From the cell containing the given text, extract its center point as (X, Y) coordinate. 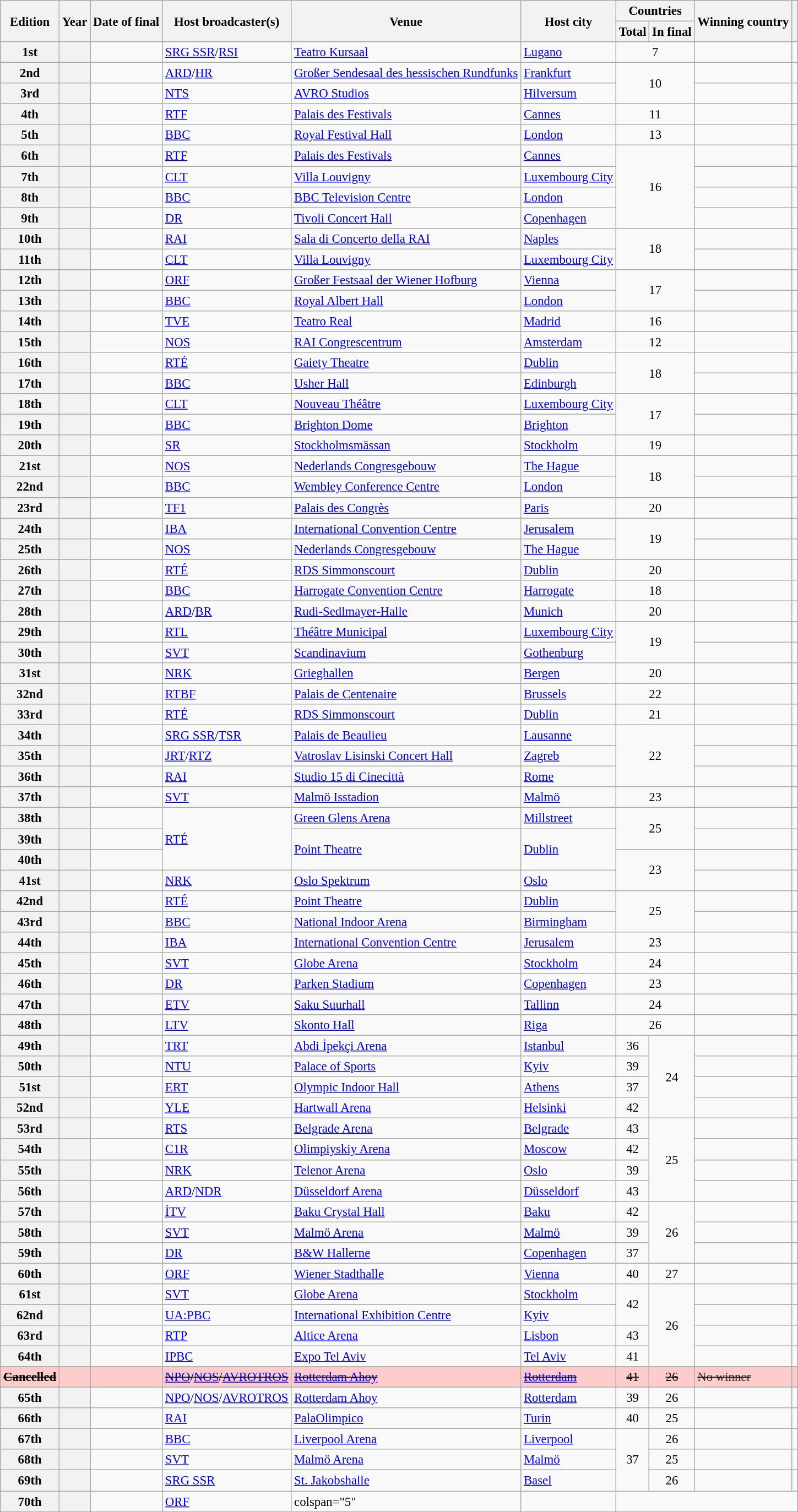
Host broadcaster(s) (226, 21)
11 (655, 115)
Zagreb (568, 756)
Palace of Sports (406, 1067)
18th (30, 404)
52nd (30, 1108)
Millstreet (568, 818)
Countries (655, 11)
7th (30, 177)
Edition (30, 21)
Madrid (568, 322)
Brighton Dome (406, 425)
SRG SSR/RSI (226, 52)
8th (30, 197)
IPBC (226, 1357)
36th (30, 777)
Grieghallen (406, 673)
Telenor Arena (406, 1170)
Harrogate Convention Centre (406, 591)
Cancelled (30, 1377)
7 (655, 52)
Winning country (743, 21)
40th (30, 860)
51st (30, 1087)
Date of final (127, 21)
Istanbul (568, 1046)
66th (30, 1418)
Usher Hall (406, 384)
Munich (568, 611)
Amsterdam (568, 342)
YLE (226, 1108)
58th (30, 1232)
34th (30, 736)
Großer Sendesaal des hessischen Rundfunks (406, 73)
RTBF (226, 694)
45th (30, 963)
12th (30, 280)
Parken Stadium (406, 984)
Edinburgh (568, 384)
Olimpiyskiy Arena (406, 1150)
Altice Arena (406, 1336)
21 (655, 715)
LTV (226, 1025)
27th (30, 591)
AVRO Studios (406, 94)
4th (30, 115)
Palais de Beaulieu (406, 736)
Düsseldorf (568, 1191)
11th (30, 259)
49th (30, 1046)
Helsinki (568, 1108)
ERT (226, 1087)
37th (30, 798)
26th (30, 570)
Teatro Real (406, 322)
RTP (226, 1336)
5th (30, 135)
16th (30, 363)
Sala di Concerto della RAI (406, 238)
63rd (30, 1336)
Tel Aviv (568, 1357)
42nd (30, 901)
23rd (30, 508)
Gothenburg (568, 652)
43rd (30, 922)
Total (632, 32)
6th (30, 156)
Lisbon (568, 1336)
Wembley Conference Centre (406, 487)
Birmingham (568, 922)
SRG SSR/TSR (226, 736)
1st (30, 52)
Turin (568, 1418)
RTS (226, 1129)
Vatroslav Lisinski Concert Hall (406, 756)
59th (30, 1253)
33rd (30, 715)
Gaiety Theatre (406, 363)
Düsseldorf Arena (406, 1191)
Belgrade Arena (406, 1129)
55th (30, 1170)
Royal Albert Hall (406, 301)
Rudi-Sedlmayer-Halle (406, 611)
28th (30, 611)
Belgrade (568, 1129)
Saku Suurhall (406, 1004)
Palais de Centenaire (406, 694)
Stockholmsmässan (406, 445)
Year (75, 21)
61st (30, 1295)
62nd (30, 1315)
ARD/HR (226, 73)
Teatro Kursaal (406, 52)
National Indoor Arena (406, 922)
17th (30, 384)
B&W Hallerne (406, 1253)
44th (30, 943)
15th (30, 342)
Host city (568, 21)
13 (655, 135)
International Exhibition Centre (406, 1315)
SR (226, 445)
Basel (568, 1481)
24th (30, 529)
JRT/RTZ (226, 756)
9th (30, 218)
10 (655, 84)
RAI Congrescentrum (406, 342)
Green Glens Arena (406, 818)
2nd (30, 73)
41st (30, 880)
UA:PBC (226, 1315)
Athens (568, 1087)
NTS (226, 94)
ETV (226, 1004)
ARD/BR (226, 611)
38th (30, 818)
İTV (226, 1211)
29th (30, 632)
Palais des Congrès (406, 508)
ARD/NDR (226, 1191)
65th (30, 1398)
Skonto Hall (406, 1025)
47th (30, 1004)
Moscow (568, 1150)
20th (30, 445)
Rome (568, 777)
BBC Television Centre (406, 197)
Abdi İpekçi Arena (406, 1046)
10th (30, 238)
46th (30, 984)
32nd (30, 694)
Tallinn (568, 1004)
St. Jakobshalle (406, 1481)
Nouveau Théâtre (406, 404)
67th (30, 1439)
Hilversum (568, 94)
Studio 15 di Cinecittà (406, 777)
Harrogate (568, 591)
31st (30, 673)
60th (30, 1274)
Venue (406, 21)
Olympic Indoor Hall (406, 1087)
Großer Festsaal der Wiener Hofburg (406, 280)
Tivoli Concert Hall (406, 218)
TVE (226, 322)
Théâtre Municipal (406, 632)
Royal Festival Hall (406, 135)
Oslo Spektrum (406, 880)
14th (30, 322)
35th (30, 756)
69th (30, 1481)
TF1 (226, 508)
Brussels (568, 694)
50th (30, 1067)
Wiener Stadthalle (406, 1274)
25th (30, 549)
22nd (30, 487)
57th (30, 1211)
colspan="5" (406, 1502)
In final (672, 32)
21st (30, 466)
70th (30, 1502)
Lausanne (568, 736)
39th (30, 839)
36 (632, 1046)
13th (30, 301)
Liverpool Arena (406, 1439)
No winner (743, 1377)
Riga (568, 1025)
Liverpool (568, 1439)
PalaOlimpico (406, 1418)
Baku (568, 1211)
Malmö Isstadion (406, 798)
Bergen (568, 673)
27 (672, 1274)
30th (30, 652)
Scandinavium (406, 652)
53rd (30, 1129)
Naples (568, 238)
Baku Crystal Hall (406, 1211)
68th (30, 1460)
54th (30, 1150)
Brighton (568, 425)
SRG SSR (226, 1481)
NTU (226, 1067)
C1R (226, 1150)
56th (30, 1191)
19th (30, 425)
Lugano (568, 52)
Expo Tel Aviv (406, 1357)
64th (30, 1357)
48th (30, 1025)
RTL (226, 632)
Paris (568, 508)
Hartwall Arena (406, 1108)
12 (655, 342)
Frankfurt (568, 73)
3rd (30, 94)
TRT (226, 1046)
